Identify which cell holds the provided text, then report its (X, Y) central coordinate. 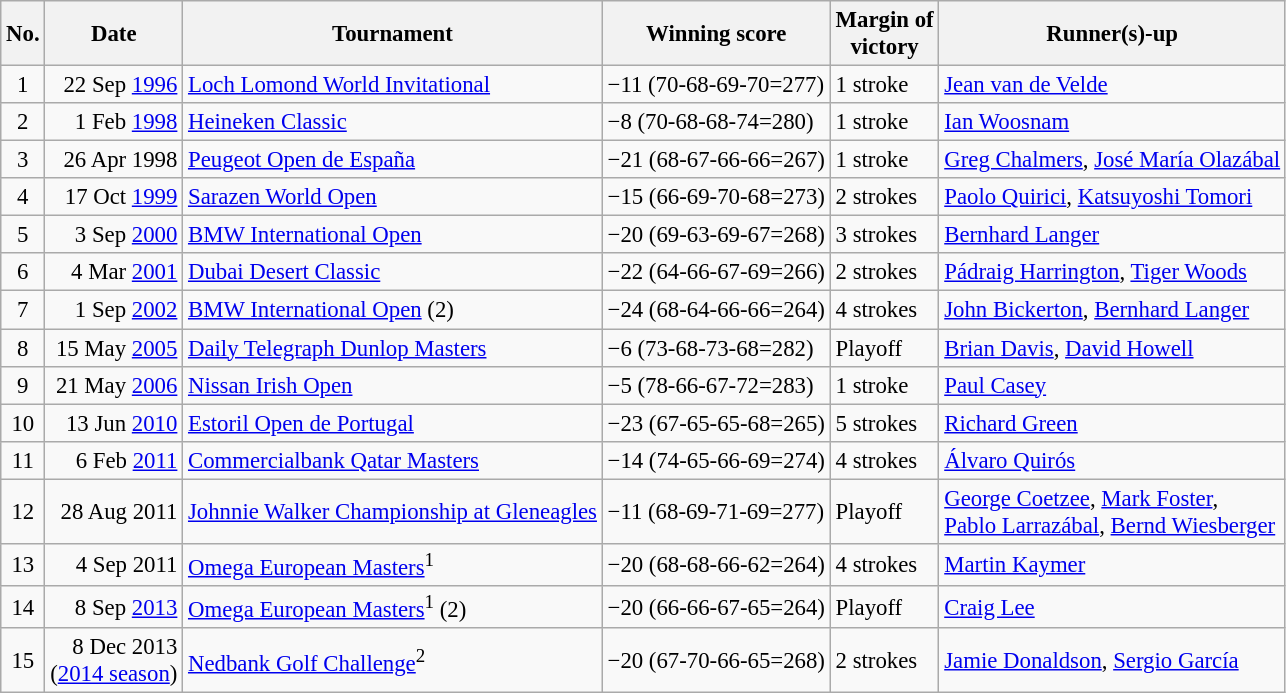
10 (23, 423)
13 (23, 565)
Jean van de Velde (1112, 85)
Paul Casey (1112, 385)
−15 (66-69-70-68=273) (716, 197)
22 Sep 1996 (114, 85)
Johnnie Walker Championship at Gleneagles (393, 512)
Runner(s)-up (1112, 34)
−20 (68-68-66-62=264) (716, 565)
17 Oct 1999 (114, 197)
7 (23, 310)
−11 (70-68-69-70=277) (716, 85)
15 (23, 660)
−24 (68-64-66-66=264) (716, 310)
Jamie Donaldson, Sergio García (1112, 660)
1 Feb 1998 (114, 122)
Omega European Masters1 (393, 565)
1 (23, 85)
Paolo Quirici, Katsuyoshi Tomori (1112, 197)
3 (23, 160)
George Coetzee, Mark Foster, Pablo Larrazábal, Bernd Wiesberger (1112, 512)
21 May 2006 (114, 385)
Heineken Classic (393, 122)
Dubai Desert Classic (393, 273)
15 May 2005 (114, 348)
−8 (70-68-68-74=280) (716, 122)
−21 (68-67-66-66=267) (716, 160)
6 Feb 2011 (114, 460)
−11 (68-69-71-69=277) (716, 512)
BMW International Open (393, 235)
−20 (66-66-67-65=264) (716, 607)
John Bickerton, Bernhard Langer (1112, 310)
8 Dec 2013(2014 season) (114, 660)
28 Aug 2011 (114, 512)
1 Sep 2002 (114, 310)
Richard Green (1112, 423)
12 (23, 512)
Ian Woosnam (1112, 122)
9 (23, 385)
14 (23, 607)
−22 (64-66-67-69=266) (716, 273)
−6 (73-68-73-68=282) (716, 348)
4 Sep 2011 (114, 565)
Daily Telegraph Dunlop Masters (393, 348)
Estoril Open de Portugal (393, 423)
Nissan Irish Open (393, 385)
Omega European Masters1 (2) (393, 607)
3 strokes (884, 235)
Tournament (393, 34)
Craig Lee (1112, 607)
−23 (67-65-65-68=265) (716, 423)
Peugeot Open de España (393, 160)
−20 (69-63-69-67=268) (716, 235)
Martin Kaymer (1112, 565)
13 Jun 2010 (114, 423)
3 Sep 2000 (114, 235)
−20 (67-70-66-65=268) (716, 660)
8 Sep 2013 (114, 607)
Brian Davis, David Howell (1112, 348)
5 strokes (884, 423)
26 Apr 1998 (114, 160)
−5 (78-66-67-72=283) (716, 385)
BMW International Open (2) (393, 310)
2 (23, 122)
Sarazen World Open (393, 197)
Pádraig Harrington, Tiger Woods (1112, 273)
−14 (74-65-66-69=274) (716, 460)
Bernhard Langer (1112, 235)
Margin ofvictory (884, 34)
4 (23, 197)
Winning score (716, 34)
Commercialbank Qatar Masters (393, 460)
Greg Chalmers, José María Olazábal (1112, 160)
Date (114, 34)
Loch Lomond World Invitational (393, 85)
4 Mar 2001 (114, 273)
11 (23, 460)
8 (23, 348)
6 (23, 273)
Nedbank Golf Challenge2 (393, 660)
5 (23, 235)
Álvaro Quirós (1112, 460)
No. (23, 34)
